Pinpoint the cell where the given text exists, returning its [X, Y] midpoint coordinate. 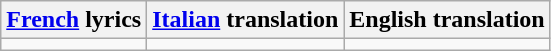
English translation [447, 20]
French lyrics [74, 20]
Italian translation [246, 20]
